Detect which cell encompasses the target text, then output its [X, Y] center coordinate. 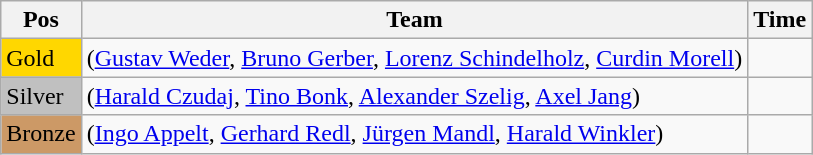
Silver [41, 96]
(Harald Czudaj, Tino Bonk, Alexander Szelig, Axel Jang) [414, 96]
Bronze [41, 134]
(Gustav Weder, Bruno Gerber, Lorenz Schindelholz, Curdin Morell) [414, 58]
Time [780, 20]
Gold [41, 58]
Pos [41, 20]
Team [414, 20]
(Ingo Appelt, Gerhard Redl, Jürgen Mandl, Harald Winkler) [414, 134]
